Return the [x, y] coordinate for the center point of the cell that contains the specified text.  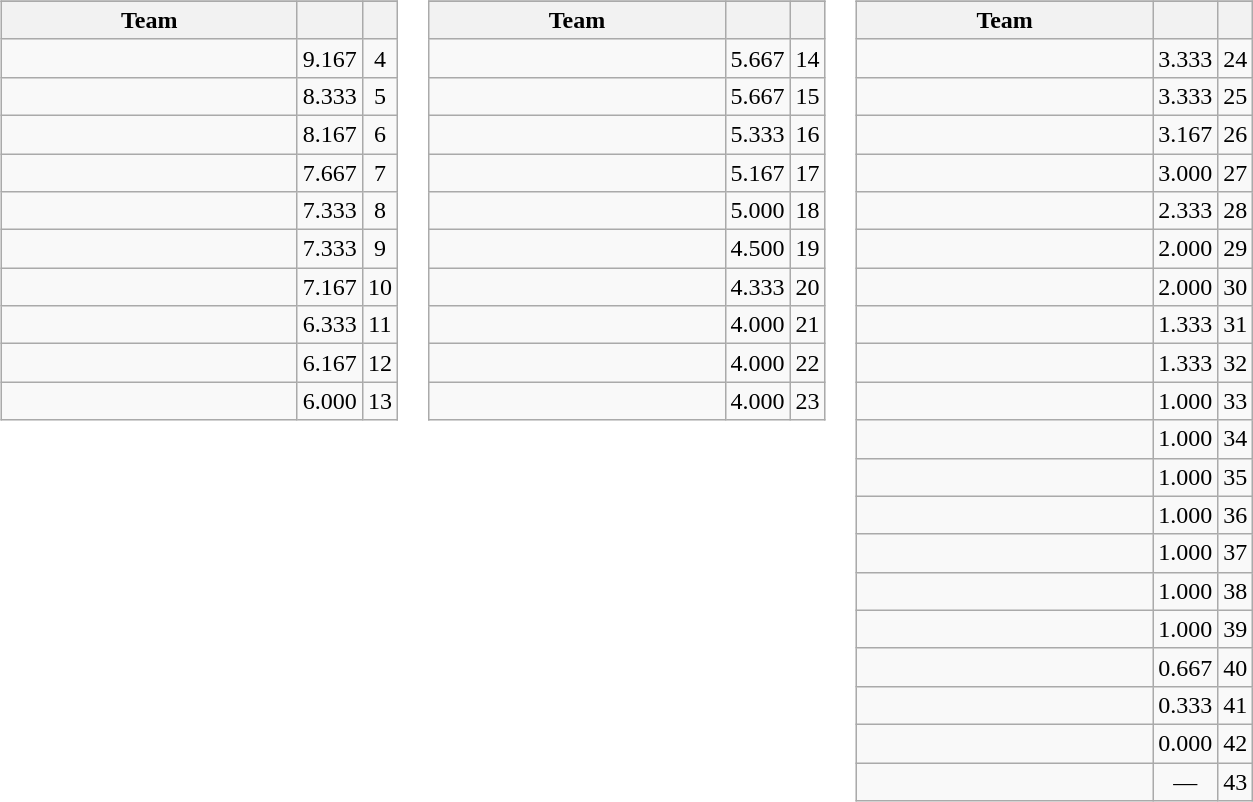
31 [1236, 325]
22 [808, 363]
30 [1236, 287]
41 [1236, 705]
0.333 [1186, 705]
32 [1236, 363]
15 [808, 96]
23 [808, 401]
7.167 [330, 287]
5.000 [758, 211]
29 [1236, 249]
39 [1236, 629]
28 [1236, 211]
3.167 [1186, 134]
25 [1236, 96]
5 [380, 96]
8.333 [330, 96]
14 [808, 58]
38 [1236, 591]
9.167 [330, 58]
21 [808, 325]
3.000 [1186, 173]
19 [808, 249]
6.000 [330, 401]
37 [1236, 553]
34 [1236, 439]
5.333 [758, 134]
4.500 [758, 249]
36 [1236, 515]
8.167 [330, 134]
6.333 [330, 325]
— [1186, 781]
18 [808, 211]
27 [1236, 173]
4.333 [758, 287]
26 [1236, 134]
40 [1236, 667]
0.667 [1186, 667]
17 [808, 173]
6 [380, 134]
42 [1236, 743]
20 [808, 287]
43 [1236, 781]
11 [380, 325]
6.167 [330, 363]
16 [808, 134]
35 [1236, 477]
0.000 [1186, 743]
8 [380, 211]
7.667 [330, 173]
5.167 [758, 173]
33 [1236, 401]
10 [380, 287]
9 [380, 249]
12 [380, 363]
24 [1236, 58]
7 [380, 173]
13 [380, 401]
4 [380, 58]
2.333 [1186, 211]
